Extract the [X, Y] coordinate from the center of the cell holding the provided text.  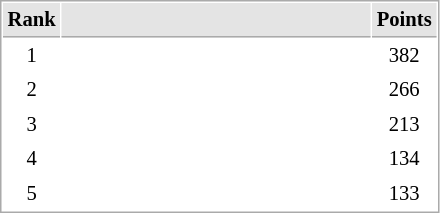
4 [32, 158]
134 [404, 158]
133 [404, 194]
382 [404, 56]
2 [32, 90]
1 [32, 56]
3 [32, 124]
213 [404, 124]
266 [404, 90]
5 [32, 194]
Points [404, 20]
Rank [32, 20]
